Scan for the cell matching the given text and deliver its [x, y] coordinate at center. 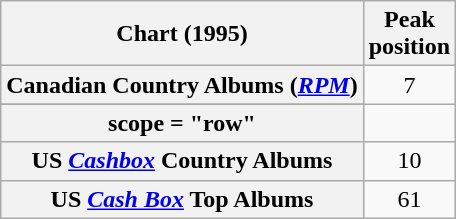
US Cashbox Country Albums [182, 161]
US Cash Box Top Albums [182, 199]
scope = "row" [182, 123]
Peak position [409, 34]
Chart (1995) [182, 34]
Canadian Country Albums (RPM) [182, 85]
61 [409, 199]
10 [409, 161]
7 [409, 85]
